For the text-containing cell, return its midpoint in [X, Y] coordinate format. 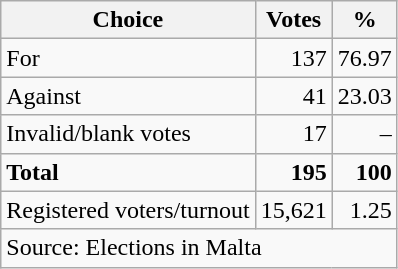
Choice [128, 20]
Against [128, 96]
Invalid/blank votes [128, 134]
195 [294, 172]
17 [294, 134]
% [364, 20]
41 [294, 96]
Registered voters/turnout [128, 210]
For [128, 58]
Source: Elections in Malta [199, 248]
15,621 [294, 210]
76.97 [364, 58]
137 [294, 58]
Total [128, 172]
23.03 [364, 96]
– [364, 134]
100 [364, 172]
Votes [294, 20]
1.25 [364, 210]
